Extract the (X, Y) coordinate from the center of the cell holding the provided text.  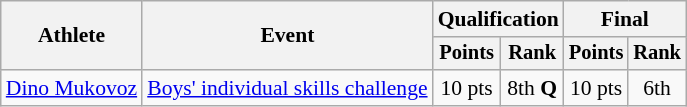
Dino Mukovoz (72, 88)
6th (657, 88)
Boys' individual skills challenge (287, 88)
8th Q (532, 88)
Athlete (72, 36)
Final (625, 19)
Qualification (498, 19)
Event (287, 36)
